Return [X, Y] of the center of cell containing provided text 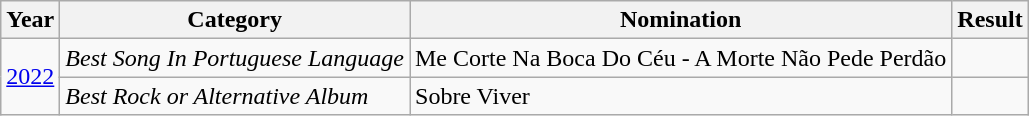
2022 [30, 77]
Nomination [681, 20]
Year [30, 20]
Result [990, 20]
Best Rock or Alternative Album [235, 96]
Category [235, 20]
Sobre Viver [681, 96]
Me Corte Na Boca Do Céu - A Morte Não Pede Perdão [681, 58]
Best Song In Portuguese Language [235, 58]
